Detect which cell encompasses the target text, then output its [x, y] center coordinate. 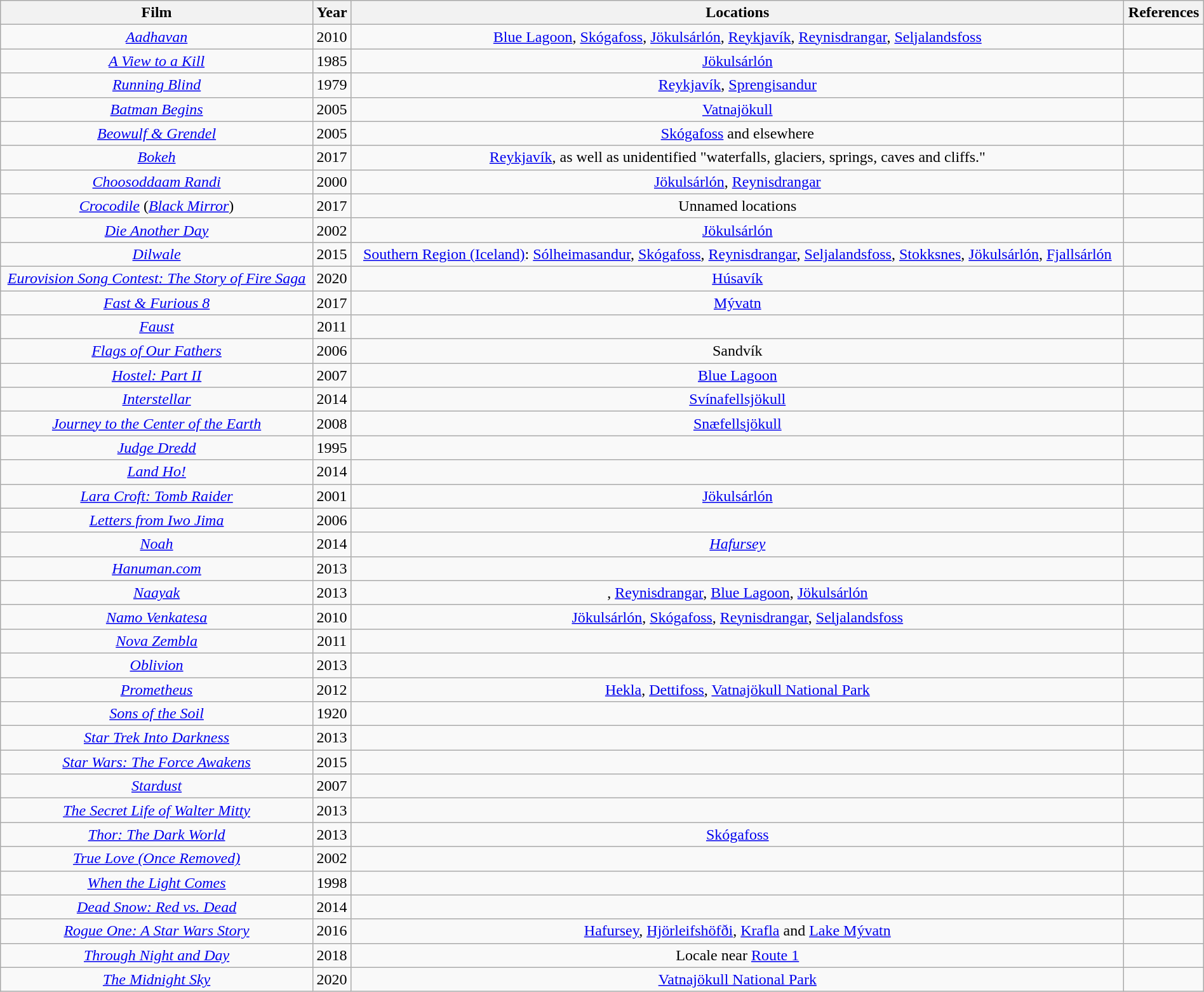
Locations [738, 13]
Mývatn [738, 303]
Lara Croft: Tomb Raider [157, 496]
Crocodile (Black Mirror) [157, 206]
Choosoddaam Randi [157, 182]
Star Wars: The Force Awakens [157, 762]
The Secret Life of Walter Mitty [157, 810]
Beowulf & Grendel [157, 133]
Snæfellsjökull [738, 424]
Blue Lagoon [738, 375]
Rogue One: A Star Wars Story [157, 931]
Hostel: Part II [157, 375]
Thor: The Dark World [157, 834]
Batman Begins [157, 109]
Nova Zembla [157, 641]
Fast & Furious 8 [157, 303]
The Midnight Sky [157, 979]
Hafursey, Hjörleifshöfði, Krafla and Lake Mývatn [738, 931]
Dead Snow: Red vs. Dead [157, 907]
2012 [331, 689]
Oblivion [157, 665]
Running Blind [157, 85]
Hafursey [738, 544]
Dilwale [157, 254]
Interstellar [157, 399]
2018 [331, 955]
2008 [331, 424]
Naayak [157, 593]
Unnamed locations [738, 206]
Jökulsárlón, Reynisdrangar [738, 182]
Film [157, 13]
Hanuman.com [157, 568]
Noah [157, 544]
Svínafellsjökull [738, 399]
Flags of Our Fathers [157, 351]
Through Night and Day [157, 955]
Aadhavan [157, 37]
Jökulsárlón, Skógafoss, Reynisdrangar, Seljalandsfoss [738, 617]
Sandvík [738, 351]
Star Trek Into Darkness [157, 738]
1995 [331, 448]
1920 [331, 714]
Skógafoss and elsewhere [738, 133]
Blue Lagoon, Skógafoss, Jökulsárlón, Reykjavík, Reynisdrangar, Seljalandsfoss [738, 37]
Skógafoss [738, 834]
True Love (Once Removed) [157, 859]
Eurovision Song Contest: The Story of Fire Saga [157, 278]
Locale near Route 1 [738, 955]
Stardust [157, 786]
Judge Dredd [157, 448]
Journey to the Center of the Earth [157, 424]
Die Another Day [157, 230]
References [1163, 13]
1998 [331, 883]
1979 [331, 85]
When the Light Comes [157, 883]
Sons of the Soil [157, 714]
2016 [331, 931]
2000 [331, 182]
Reykjavík, Sprengisandur [738, 85]
Southern Region (Iceland): Sólheimasandur, Skógafoss, Reynisdrangar, Seljalandsfoss, Stokksnes, Jökulsárlón, Fjallsárlón [738, 254]
Prometheus [157, 689]
1985 [331, 61]
Reykjavík, as well as unidentified "waterfalls, glaciers, springs, caves and cliffs." [738, 158]
Bokeh [157, 158]
Faust [157, 327]
Namo Venkatesa [157, 617]
Vatnajökull [738, 109]
Vatnajökull National Park [738, 979]
Year [331, 13]
Land Ho! [157, 472]
Letters from Iwo Jima [157, 520]
Hekla, Dettifoss, Vatnajökull National Park [738, 689]
, Reynisdrangar, Blue Lagoon, Jökulsárlón [738, 593]
A View to a Kill [157, 61]
2001 [331, 496]
Húsavík [738, 278]
